Output the (x, y) coordinate of the center of the cell containing the given text.  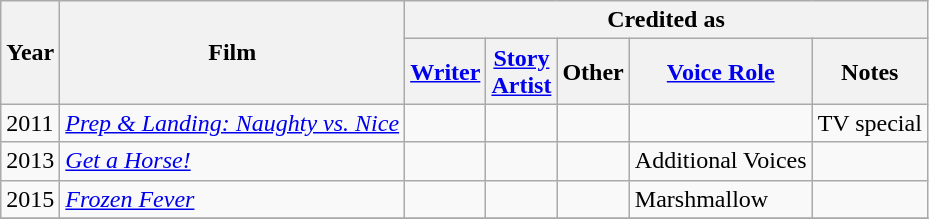
Prep & Landing: Naughty vs. Nice (232, 123)
Marshmallow (720, 199)
2011 (30, 123)
Voice Role (720, 72)
Notes (870, 72)
2015 (30, 199)
TV special (870, 123)
2013 (30, 161)
Credited as (666, 20)
StoryArtist (522, 72)
Additional Voices (720, 161)
Get a Horse! (232, 161)
Year (30, 52)
Film (232, 52)
Other (593, 72)
Writer (446, 72)
Frozen Fever (232, 199)
